Return the [X, Y] coordinate for the center point of the cell that contains the specified text.  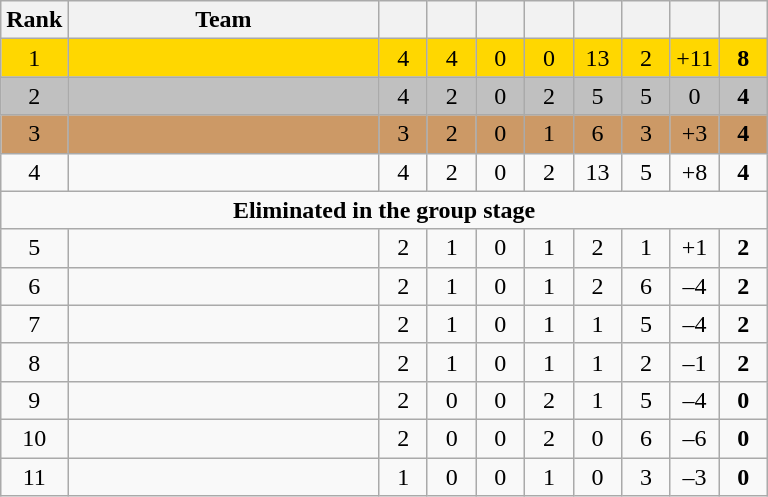
Rank [34, 20]
9 [34, 400]
Eliminated in the group stage [384, 210]
11 [34, 477]
–1 [694, 362]
+8 [694, 172]
Team [224, 20]
–3 [694, 477]
–6 [694, 438]
+3 [694, 134]
+11 [694, 58]
7 [34, 324]
10 [34, 438]
+1 [694, 248]
